Capture the cell that displays the provided text and extract its (X, Y) central coordinate. 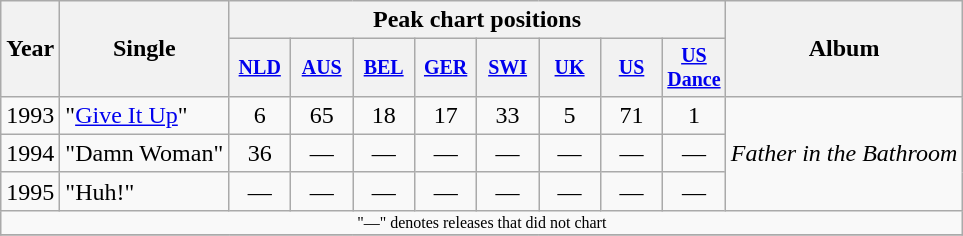
36 (260, 153)
Single (144, 49)
5 (570, 115)
71 (632, 115)
NLD (260, 68)
USDance (694, 68)
1995 (30, 191)
6 (260, 115)
17 (446, 115)
33 (508, 115)
"—" denotes releases that did not chart (482, 222)
1994 (30, 153)
GER (446, 68)
Father in the Bathroom (844, 153)
BEL (384, 68)
"Huh!" (144, 191)
Album (844, 49)
US (632, 68)
Year (30, 49)
1993 (30, 115)
SWI (508, 68)
"Damn Woman" (144, 153)
"Give It Up" (144, 115)
UK (570, 68)
18 (384, 115)
1 (694, 115)
65 (322, 115)
AUS (322, 68)
Peak chart positions (478, 20)
